Return the (x, y) coordinate for the center point of the cell that contains the specified text.  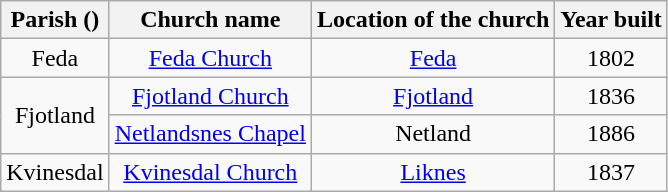
Kvinesdal (55, 172)
Kvinesdal Church (210, 172)
Church name (210, 20)
Fjotland Church (210, 96)
Netlandsnes Chapel (210, 134)
Parish () (55, 20)
1837 (612, 172)
Location of the church (432, 20)
Feda Church (210, 58)
Year built (612, 20)
1836 (612, 96)
Netland (432, 134)
1802 (612, 58)
Liknes (432, 172)
1886 (612, 134)
